Return the [x, y] coordinate for the center point of the cell that contains the specified text.  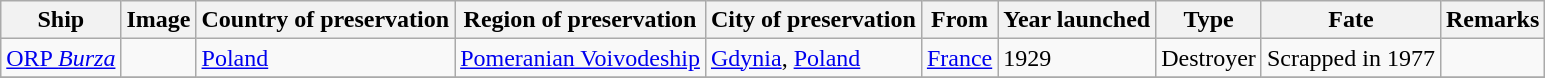
Type [1209, 20]
Region of preservation [580, 20]
Fate [1350, 20]
1929 [1077, 58]
Country of preservation [326, 20]
Scrapped in 1977 [1350, 58]
France [959, 58]
ORP Burza [61, 58]
Remarks [1492, 20]
Gdynia, Poland [813, 58]
Year launched [1077, 20]
Destroyer [1209, 58]
City of preservation [813, 20]
Poland [326, 58]
Pomeranian Voivodeship [580, 58]
Image [158, 20]
Ship [61, 20]
From [959, 20]
